Determine the (X, Y) coordinate at the center of the cell enclosing the given text.  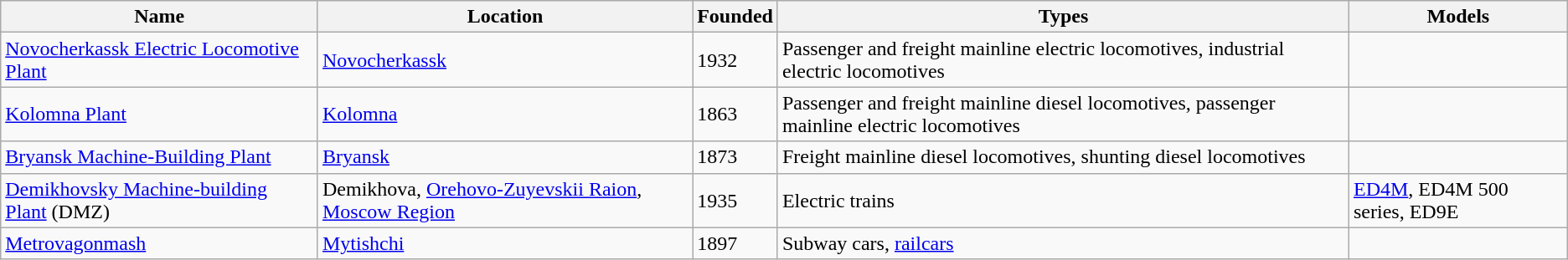
Freight mainline diesel locomotives, shunting diesel locomotives (1063, 157)
1935 (735, 201)
Demikhovsky Machine-building Plant (DMZ) (159, 201)
Founded (735, 17)
Name (159, 17)
Mytishchi (504, 243)
Models (1457, 17)
Electric trains (1063, 201)
Novocherkassk (504, 60)
1897 (735, 243)
Novocherkassk Electric Locomotive Plant (159, 60)
Types (1063, 17)
Demikhova, Orehovo-Zuyevskii Raion, Moscow Region (504, 201)
1873 (735, 157)
ED4M, ED4M 500 series, ED9E (1457, 201)
Bryansk (504, 157)
1932 (735, 60)
Bryansk Machine-Building Plant (159, 157)
Subway cars, railcars (1063, 243)
1863 (735, 114)
Metrovagonmash (159, 243)
Location (504, 17)
Kolomna (504, 114)
Passenger and freight mainline diesel locomotives, passenger mainline electric locomotives (1063, 114)
Kolomna Plant (159, 114)
Passenger and freight mainline electric locomotives, industrial electric locomotives (1063, 60)
